Determine the (X, Y) coordinate at the center of the cell enclosing the given text.  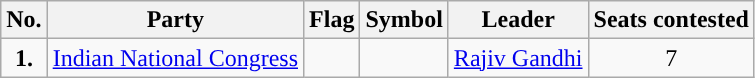
Symbol (404, 20)
Rajiv Gandhi (518, 58)
No. (24, 20)
Indian National Congress (175, 58)
7 (671, 58)
Leader (518, 20)
Party (175, 20)
1. (24, 58)
Seats contested (671, 20)
Flag (332, 20)
